Identify which cell holds the provided text, then report its [X, Y] central coordinate. 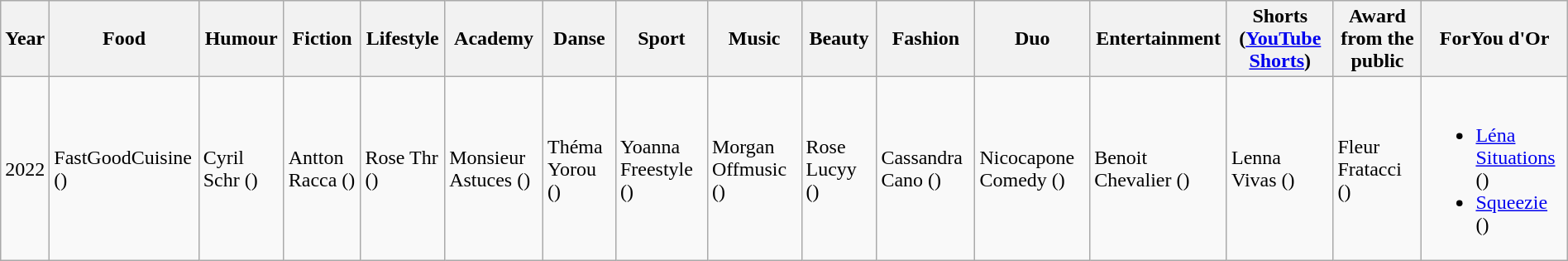
Léna Situations ()Squeezie () [1494, 169]
Théma Yorou () [579, 169]
Lifestyle [403, 39]
Fleur Fratacci () [1378, 169]
Duo [1032, 39]
Nicocapone Comedy () [1032, 169]
Morgan Offmusic () [754, 169]
Humour [241, 39]
Award from the public [1378, 39]
Entertainment [1159, 39]
Cassandra Cano () [926, 169]
2022 [25, 169]
Music [754, 39]
Shorts (YouTube Shorts) [1280, 39]
Fashion [926, 39]
Yoanna Freestyle () [662, 169]
Fiction [323, 39]
Cyril Schr () [241, 169]
ForYou d'Or [1494, 39]
Rose Thr () [403, 169]
Year [25, 39]
FastGoodCuisine () [124, 169]
Antton Racca () [323, 169]
Danse [579, 39]
Benoit Chevalier () [1159, 169]
Beauty [839, 39]
Rose Lucyy () [839, 169]
Sport [662, 39]
Lenna Vivas () [1280, 169]
Academy [495, 39]
Monsieur Astuces () [495, 169]
Food [124, 39]
